Return [x, y] of the center of cell containing provided text 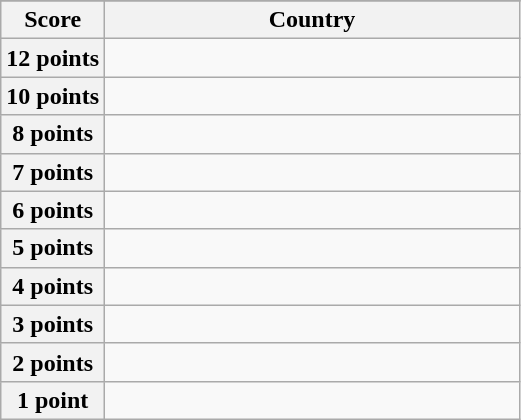
10 points [53, 96]
1 point [53, 400]
Score [53, 20]
7 points [53, 172]
12 points [53, 58]
5 points [53, 248]
2 points [53, 362]
3 points [53, 324]
Country [312, 20]
4 points [53, 286]
6 points [53, 210]
8 points [53, 134]
